Capture the cell that displays the provided text and extract its (x, y) central coordinate. 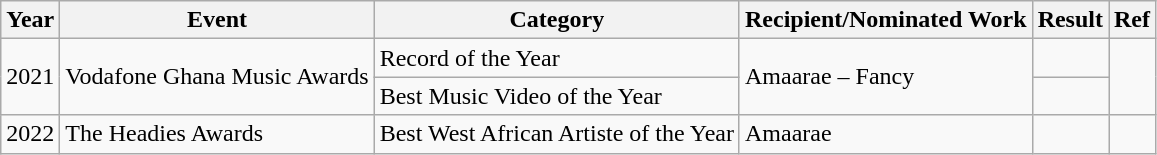
Record of the Year (556, 58)
Best Music Video of the Year (556, 96)
Event (217, 20)
Best West African Artiste of the Year (556, 134)
Category (556, 20)
2022 (30, 134)
Amaarae (886, 134)
Year (30, 20)
Ref (1132, 20)
Amaarae – Fancy (886, 77)
The Headies Awards (217, 134)
Vodafone Ghana Music Awards (217, 77)
Result (1070, 20)
Recipient/Nominated Work (886, 20)
2021 (30, 77)
